For the text-containing cell, return its midpoint in [x, y] coordinate format. 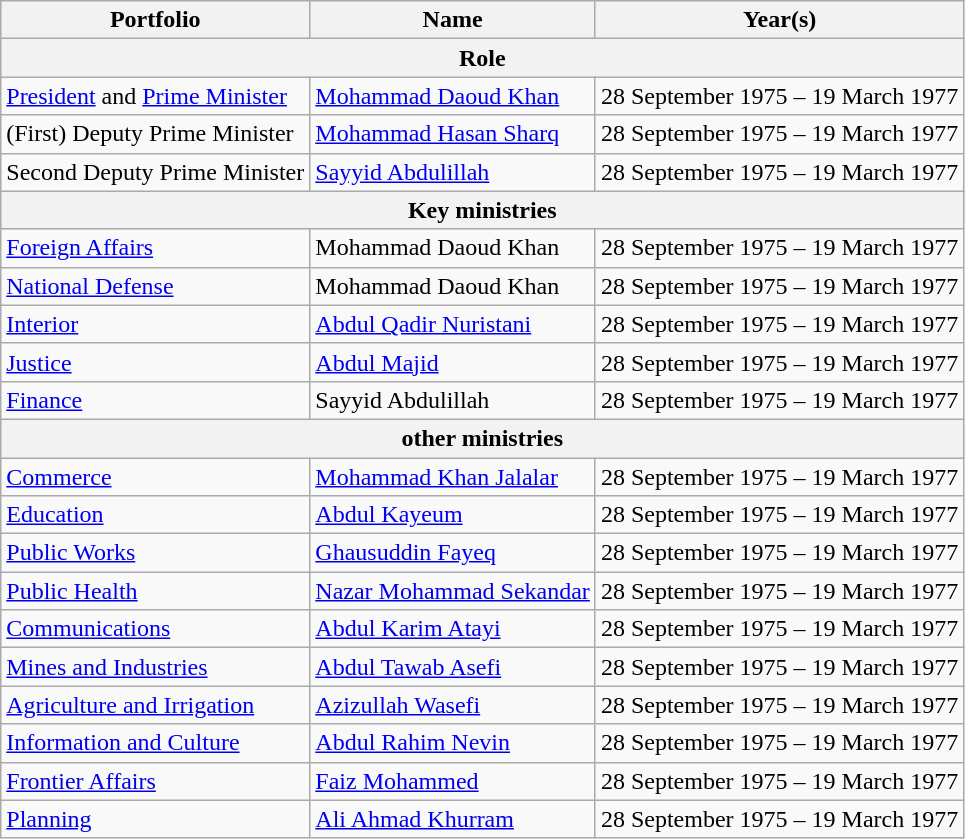
Finance [156, 400]
Abdul Karim Atayi [453, 629]
(First) Deputy Prime Minister [156, 134]
Information and Culture [156, 743]
Commerce [156, 477]
Mohammad Hasan Sharq [453, 134]
Mines and Industries [156, 667]
Agriculture and Irrigation [156, 705]
Key ministries [482, 210]
Nazar Mohammad Sekandar [453, 591]
Year(s) [779, 20]
Education [156, 515]
Public Works [156, 553]
Ghausuddin Fayeq [453, 553]
Azizullah Wasefi [453, 705]
Communications [156, 629]
Abdul Rahim Nevin [453, 743]
Mohammad Khan Jalalar [453, 477]
Abdul Majid [453, 362]
Name [453, 20]
Foreign Affairs [156, 248]
Faiz Mohammed [453, 781]
Public Health [156, 591]
Interior [156, 324]
Justice [156, 362]
National Defense [156, 286]
Planning [156, 819]
other ministries [482, 438]
Abdul Tawab Asefi [453, 667]
Portfolio [156, 20]
Frontier Affairs [156, 781]
President and Prime Minister [156, 96]
Role [482, 58]
Abdul Qadir Nuristani [453, 324]
Ali Ahmad Khurram [453, 819]
Abdul Kayeum [453, 515]
Second Deputy Prime Minister [156, 172]
